Determine the [x, y] coordinate at the center of the cell enclosing the given text.  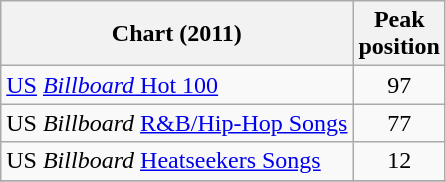
US Billboard Heatseekers Songs [177, 161]
97 [399, 85]
US Billboard Hot 100 [177, 85]
77 [399, 123]
US Billboard R&B/Hip-Hop Songs [177, 123]
Peakposition [399, 34]
12 [399, 161]
Chart (2011) [177, 34]
